Capture the cell that displays the provided text and extract its (X, Y) central coordinate. 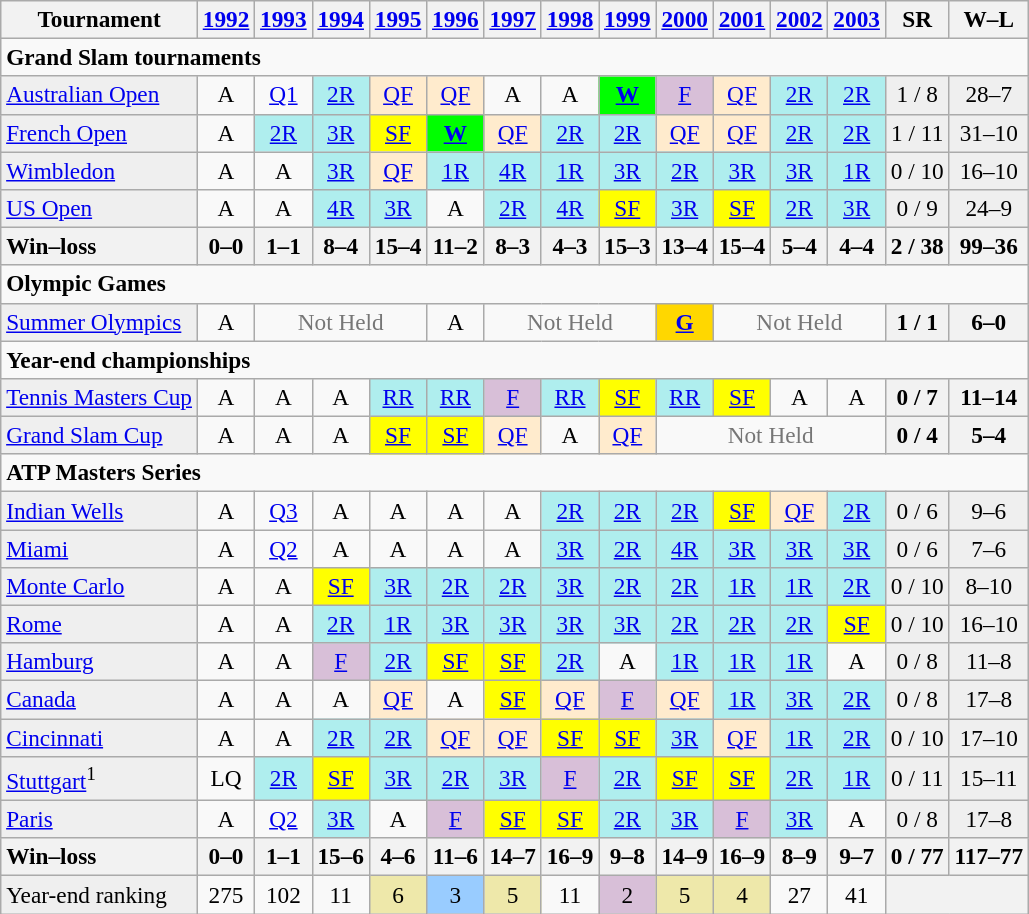
Canada (100, 699)
LQ (226, 778)
US Open (100, 208)
4–6 (398, 857)
2000 (684, 19)
15–6 (340, 857)
ATP Masters Series (515, 473)
14–7 (512, 857)
3 (456, 894)
13–4 (684, 246)
2 (628, 894)
17–10 (988, 737)
28–7 (988, 95)
Tennis Masters Cup (100, 397)
6–0 (988, 322)
6 (398, 894)
4–3 (570, 246)
9–8 (628, 857)
1998 (570, 19)
9–6 (988, 510)
Stuttgart1 (100, 778)
Q3 (284, 510)
1994 (340, 19)
8–9 (800, 857)
99–36 (988, 246)
Wimbledon (100, 170)
1 / 11 (917, 133)
0 / 77 (917, 857)
Year-end championships (515, 359)
0 / 9 (917, 208)
8–10 (988, 586)
1992 (226, 19)
1 / 8 (917, 95)
117–77 (988, 857)
1997 (512, 19)
2003 (856, 19)
French Open (100, 133)
1 / 1 (917, 322)
27 (800, 894)
Paris (100, 819)
24–9 (988, 208)
SR (917, 19)
4 (742, 894)
2002 (800, 19)
11–8 (988, 662)
11–2 (456, 246)
102 (284, 894)
W–L (988, 19)
Grand Slam tournaments (515, 57)
14–9 (684, 857)
2 / 38 (917, 246)
Olympic Games (515, 284)
11–6 (456, 857)
G (684, 322)
Miami (100, 548)
11–14 (988, 397)
Hamburg (100, 662)
1996 (456, 19)
0 / 11 (917, 778)
2001 (742, 19)
Monte Carlo (100, 586)
8–3 (512, 246)
1999 (628, 19)
15–11 (988, 778)
8–4 (340, 246)
Indian Wells (100, 510)
Cincinnati (100, 737)
Year-end ranking (100, 894)
1993 (284, 19)
0 / 7 (917, 397)
Summer Olympics (100, 322)
Australian Open (100, 95)
15–3 (628, 246)
1995 (398, 19)
41 (856, 894)
Grand Slam Cup (100, 435)
31–10 (988, 133)
Rome (100, 624)
275 (226, 894)
7–6 (988, 548)
Tournament (100, 19)
0 / 4 (917, 435)
4–4 (856, 246)
Q1 (284, 95)
9–7 (856, 857)
